Extract the (x, y) coordinate from the center of the cell holding the provided text.  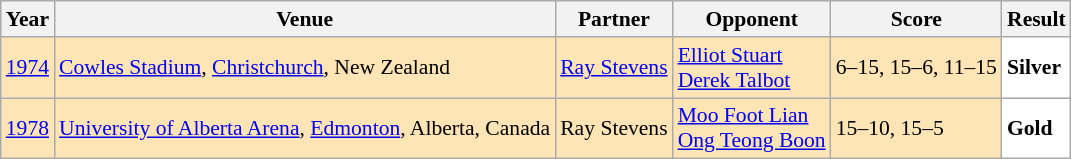
Moo Foot Lian Ong Teong Boon (752, 128)
1974 (28, 68)
Opponent (752, 19)
Venue (304, 19)
Partner (614, 19)
University of Alberta Arena, Edmonton, Alberta, Canada (304, 128)
6–15, 15–6, 11–15 (916, 68)
Silver (1036, 68)
Gold (1036, 128)
Year (28, 19)
1978 (28, 128)
Elliot Stuart Derek Talbot (752, 68)
Cowles Stadium, Christchurch, New Zealand (304, 68)
15–10, 15–5 (916, 128)
Score (916, 19)
Result (1036, 19)
